Return the (x, y) coordinate for the center point of the cell that contains the specified text.  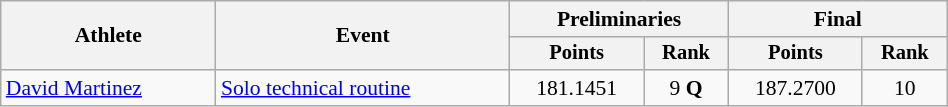
Solo technical routine (363, 88)
181.1451 (577, 88)
187.2700 (795, 88)
Athlete (108, 36)
9 Q (686, 88)
Event (363, 36)
Final (838, 19)
David Martinez (108, 88)
Preliminaries (620, 19)
10 (904, 88)
